For the text-containing cell, return its midpoint in (x, y) coordinate format. 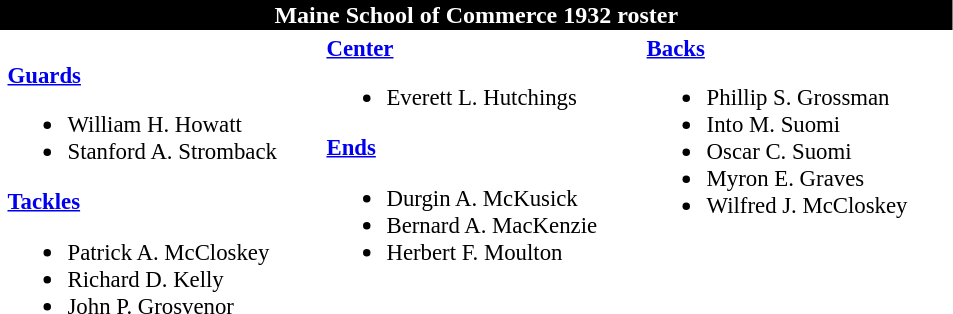
Maine School of Commerce 1932 roster (476, 15)
